Locate the cell with the specified text and output its (X, Y) center coordinate. 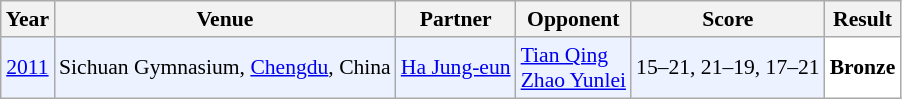
Venue (225, 19)
Sichuan Gymnasium, Chengdu, China (225, 68)
Result (863, 19)
15–21, 21–19, 17–21 (728, 68)
Year (28, 19)
2011 (28, 68)
Ha Jung-eun (456, 68)
Bronze (863, 68)
Opponent (574, 19)
Partner (456, 19)
Score (728, 19)
Tian Qing Zhao Yunlei (574, 68)
